Capture the cell that displays the provided text and extract its (x, y) central coordinate. 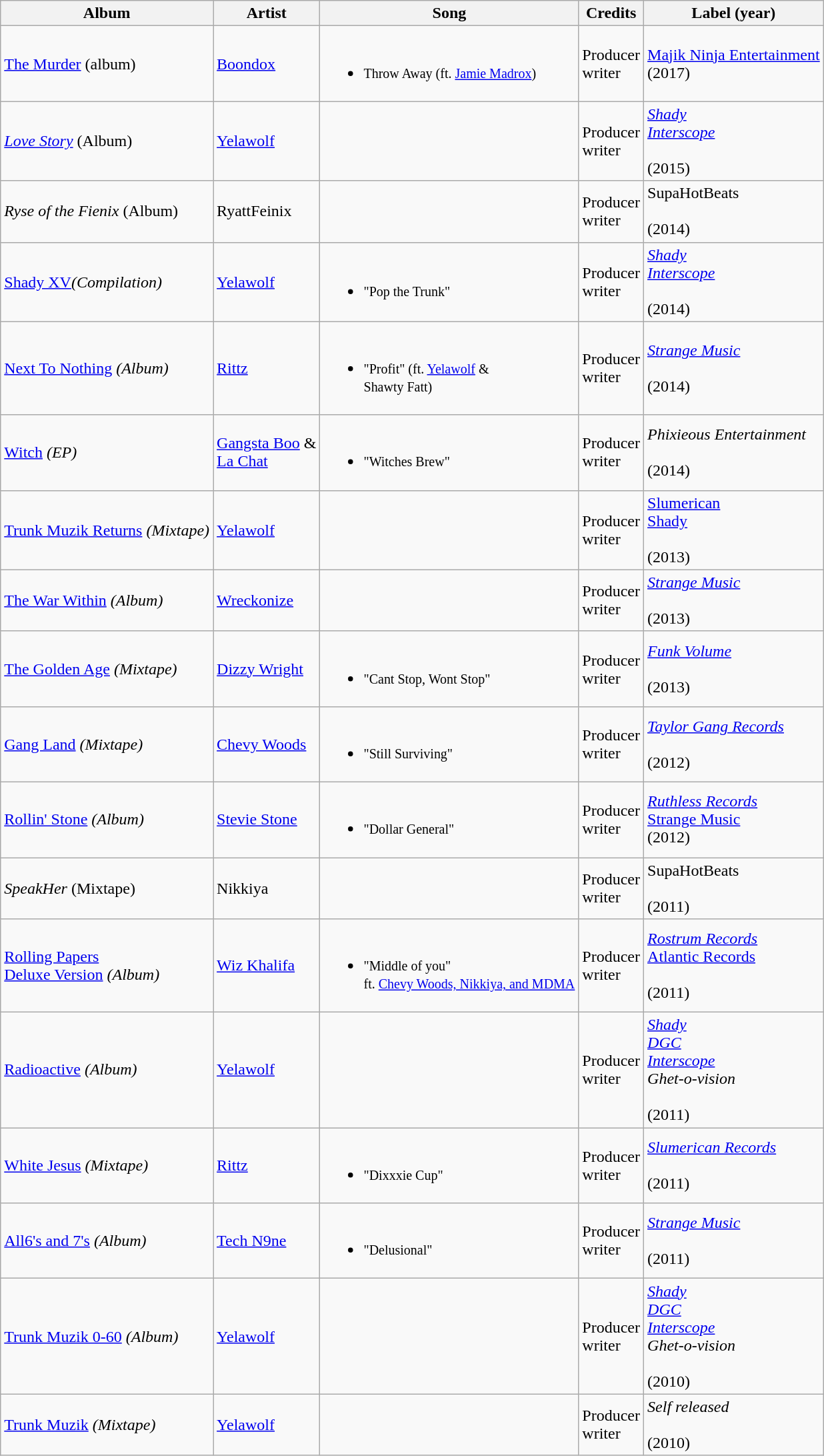
"Dixxxie Cup" (449, 1166)
Trunk Muzik 0-60 (Album) (107, 1337)
SupaHotBeats(2011) (734, 888)
Album (107, 13)
The Golden Age (Mixtape) (107, 668)
Throw Away (ft. Jamie Madrox) (449, 64)
Radioactive (Album) (107, 1070)
Credits (611, 13)
ShadyInterscope(2015) (734, 141)
Next To Nothing (Album) (107, 368)
Rolling Papers Deluxe Version (Album) (107, 966)
Nikkiya (267, 888)
"Delusional" (449, 1241)
Funk Volume(2013) (734, 668)
Wreckonize (267, 600)
Label (year) (734, 13)
Love Story (Album) (107, 141)
"Pop the Trunk" (449, 281)
Trunk Muzik Returns (Mixtape) (107, 530)
ShadyInterscope(2014) (734, 281)
Strange Music(2014) (734, 368)
Witch (EP) (107, 452)
Dizzy Wright (267, 668)
ShadyDGCInterscopeGhet-o-vision(2011) (734, 1070)
Rollin' Stone (Album) (107, 819)
White Jesus (Mixtape) (107, 1166)
Strange Music(2011) (734, 1241)
The Murder (album) (107, 64)
Majik Ninja Entertainment(2017) (734, 64)
Song (449, 13)
Gangsta Boo & La Chat (267, 452)
Phixieous Entertainment(2014) (734, 452)
SpeakHer (Mixtape) (107, 888)
Boondox (267, 64)
Taylor Gang Records(2012) (734, 744)
Trunk Muzik (Mixtape) (107, 1425)
The War Within (Album) (107, 600)
Ryse of the Fienix (Album) (107, 211)
Self released(2010) (734, 1425)
Shady XV(Compilation) (107, 281)
RyattFeinix (267, 211)
Artist (267, 13)
Stevie Stone (267, 819)
SupaHotBeats(2014) (734, 211)
Rostrum RecordsAtlantic Records(2011) (734, 966)
Wiz Khalifa (267, 966)
SlumericanShady(2013) (734, 530)
"Still Surviving" (449, 744)
Slumerican Records(2011) (734, 1166)
"Profit" (ft. Yelawolf & Shawty Fatt) (449, 368)
Strange Music(2013) (734, 600)
Tech N9ne (267, 1241)
Ruthless RecordsStrange Music(2012) (734, 819)
Chevy Woods (267, 744)
"Witches Brew" (449, 452)
"Cant Stop, Wont Stop" (449, 668)
Gang Land (Mixtape) (107, 744)
All6's and 7's (Album) (107, 1241)
"Middle of you"ft. Chevy Woods, Nikkiya, and MDMA (449, 966)
ShadyDGCInterscopeGhet-o-vision(2010) (734, 1337)
"Dollar General" (449, 819)
